Pinpoint the cell where the given text exists, returning its (x, y) midpoint coordinate. 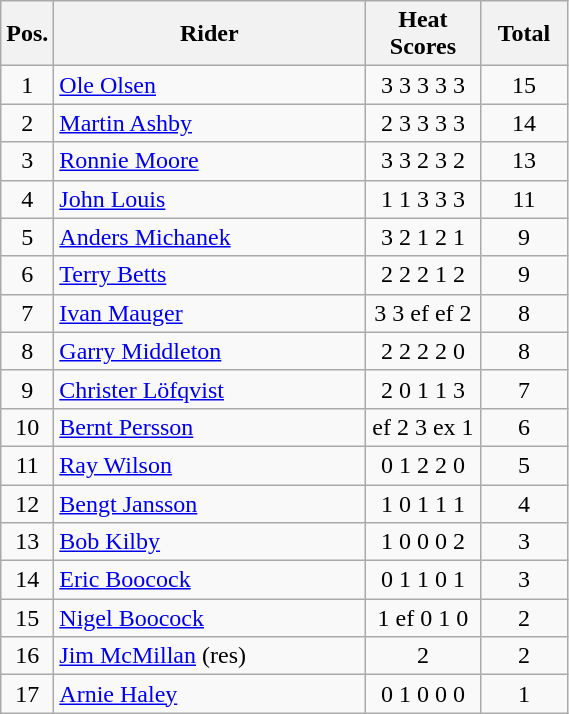
3 3 2 3 2 (423, 161)
2 2 2 1 2 (423, 275)
Ole Olsen (210, 85)
0 1 0 0 0 (423, 694)
Bengt Jansson (210, 503)
Rider (210, 34)
2 3 3 3 3 (423, 123)
3 2 1 2 1 (423, 237)
1 0 0 0 2 (423, 542)
1 ef 0 1 0 (423, 618)
Anders Michanek (210, 237)
Terry Betts (210, 275)
12 (28, 503)
Bernt Persson (210, 427)
0 1 1 0 1 (423, 580)
Arnie Haley (210, 694)
Bob Kilby (210, 542)
2 2 2 2 0 (423, 351)
Christer Löfqvist (210, 389)
3 3 ef ef 2 (423, 313)
17 (28, 694)
Total (524, 34)
ef 2 3 ex 1 (423, 427)
Ronnie Moore (210, 161)
John Louis (210, 199)
Ray Wilson (210, 465)
0 1 2 2 0 (423, 465)
Heat Scores (423, 34)
10 (28, 427)
16 (28, 656)
Jim McMillan (res) (210, 656)
Garry Middleton (210, 351)
Nigel Boocock (210, 618)
1 0 1 1 1 (423, 503)
2 0 1 1 3 (423, 389)
Ivan Mauger (210, 313)
Eric Boocock (210, 580)
Martin Ashby (210, 123)
1 1 3 3 3 (423, 199)
Pos. (28, 34)
3 3 3 3 3 (423, 85)
